Find where the given text appears and provide that cell's center as [x, y] coordinate. 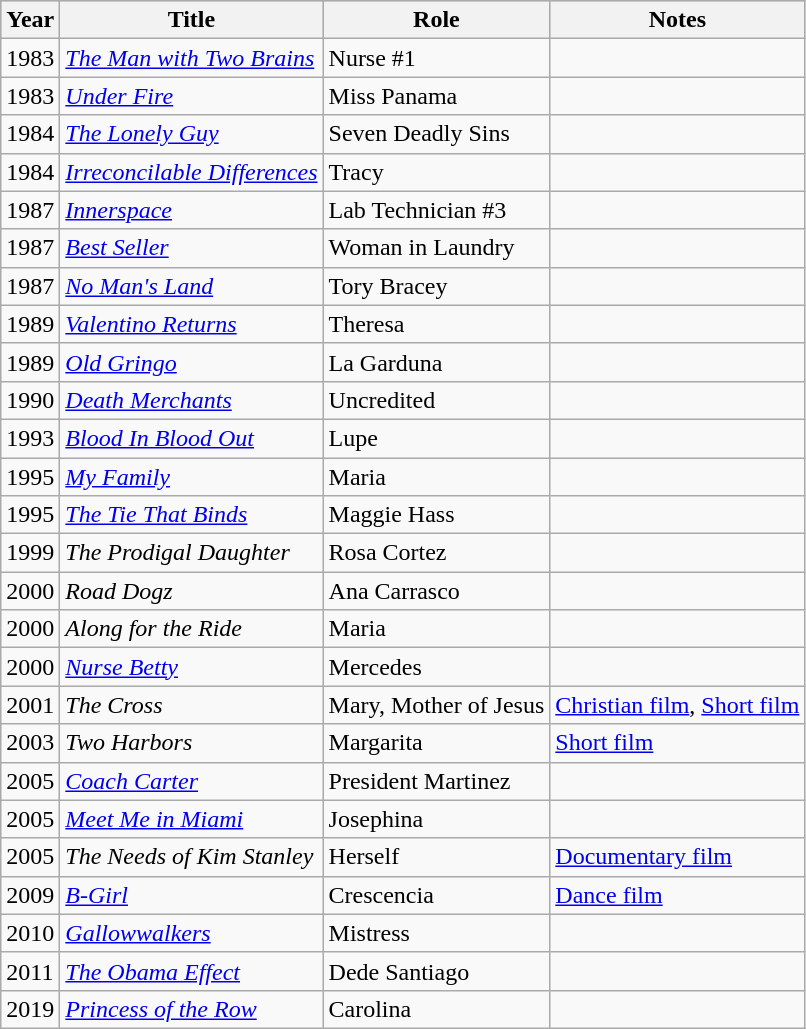
Year [30, 20]
Carolina [436, 1009]
Two Harbors [192, 743]
The Lonely Guy [192, 134]
The Prodigal Daughter [192, 553]
2001 [30, 705]
The Cross [192, 705]
Meet Me in Miami [192, 819]
Mercedes [436, 667]
Blood In Blood Out [192, 438]
Nurse Betty [192, 667]
The Man with Two Brains [192, 58]
Nurse #1 [436, 58]
Mistress [436, 933]
1999 [30, 553]
Under Fire [192, 96]
Lab Technician #3 [436, 210]
The Needs of Kim Stanley [192, 857]
Margarita [436, 743]
Road Dogz [192, 591]
Notes [678, 20]
Innerspace [192, 210]
The Tie That Binds [192, 515]
2010 [30, 933]
Mary, Mother of Jesus [436, 705]
Irreconcilable Differences [192, 172]
Title [192, 20]
My Family [192, 477]
Herself [436, 857]
2003 [30, 743]
B-Girl [192, 895]
La Garduna [436, 362]
Short film [678, 743]
The Obama Effect [192, 971]
Dede Santiago [436, 971]
Theresa [436, 324]
2011 [30, 971]
Tracy [436, 172]
Role [436, 20]
Valentino Returns [192, 324]
Rosa Cortez [436, 553]
1993 [30, 438]
President Martinez [436, 781]
1990 [30, 400]
Josephina [436, 819]
Christian film, Short film [678, 705]
Uncredited [436, 400]
Lupe [436, 438]
Ana Carrasco [436, 591]
Maggie Hass [436, 515]
Woman in Laundry [436, 248]
Miss Panama [436, 96]
Seven Deadly Sins [436, 134]
Gallowwalkers [192, 933]
No Man's Land [192, 286]
Old Gringo [192, 362]
Along for the Ride [192, 629]
2019 [30, 1009]
Best Seller [192, 248]
Crescencia [436, 895]
Documentary film [678, 857]
Tory Bracey [436, 286]
Coach Carter [192, 781]
2009 [30, 895]
Death Merchants [192, 400]
Princess of the Row [192, 1009]
Dance film [678, 895]
